Extract the [x, y] coordinate from the center of the cell holding the provided text.  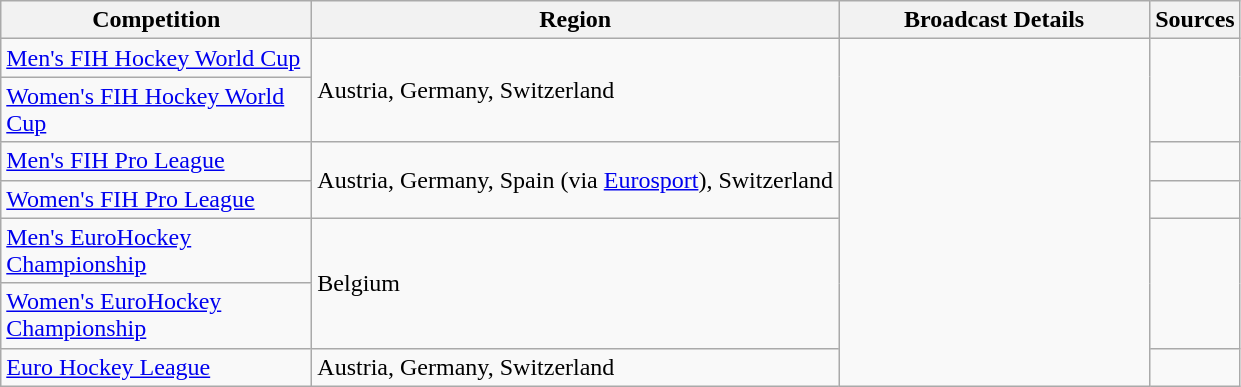
Women's FIH Pro League [156, 199]
Austria, Germany, Spain (via Eurosport), Switzerland [576, 180]
Euro Hockey League [156, 367]
Women's FIH Hockey World Cup [156, 110]
Region [576, 20]
Competition [156, 20]
Men's EuroHockey Championship [156, 250]
Belgium [576, 283]
Men's FIH Pro League [156, 161]
Men's FIH Hockey World Cup [156, 58]
Women's EuroHockey Championship [156, 316]
Sources [1196, 20]
Broadcast Details [994, 20]
